Pinpoint the cell where the given text exists, returning its [x, y] midpoint coordinate. 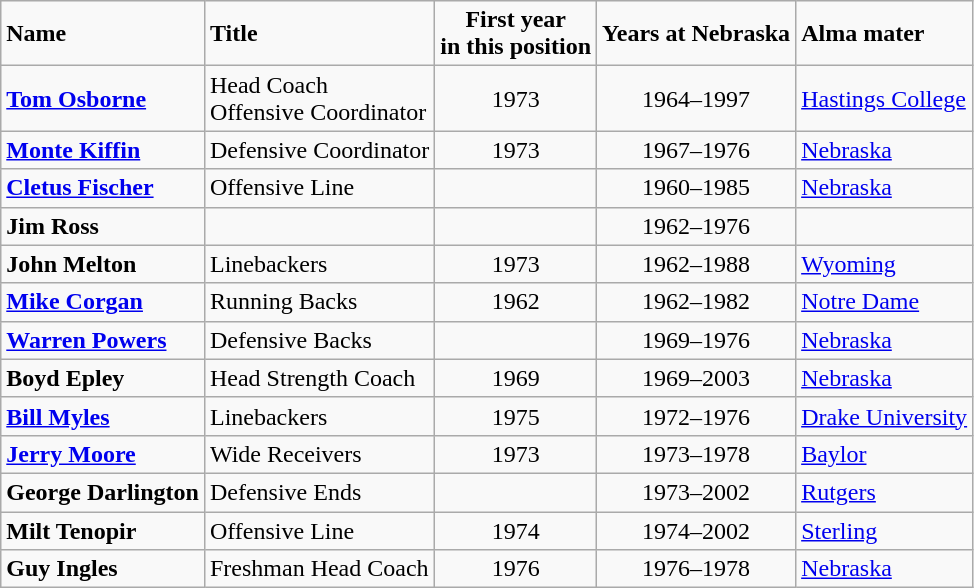
Bill Myles [103, 416]
Guy Ingles [103, 569]
1973–2002 [696, 492]
Defensive Ends [319, 492]
Head Strength Coach [319, 378]
Drake University [884, 416]
1976 [516, 569]
Head CoachOffensive Coordinator [319, 98]
1972–1976 [696, 416]
1962–1988 [696, 264]
1973–1978 [696, 454]
Alma mater [884, 34]
1974–2002 [696, 531]
Boyd Epley [103, 378]
Defensive Backs [319, 340]
1962 [516, 302]
Sterling [884, 531]
Running Backs [319, 302]
1969 [516, 378]
Jim Ross [103, 226]
Title [319, 34]
1969–2003 [696, 378]
Mike Corgan [103, 302]
Milt Tenopir [103, 531]
Cletus Fischer [103, 188]
1967–1976 [696, 150]
Monte Kiffin [103, 150]
Freshman Head Coach [319, 569]
Rutgers [884, 492]
First yearin this position [516, 34]
Name [103, 34]
Tom Osborne [103, 98]
1962–1976 [696, 226]
1964–1997 [696, 98]
1975 [516, 416]
Warren Powers [103, 340]
1974 [516, 531]
Defensive Coordinator [319, 150]
Baylor [884, 454]
Jerry Moore [103, 454]
1960–1985 [696, 188]
1969–1976 [696, 340]
1962–1982 [696, 302]
George Darlington [103, 492]
Hastings College [884, 98]
Wyoming [884, 264]
Years at Nebraska [696, 34]
Notre Dame [884, 302]
Wide Receivers [319, 454]
1976–1978 [696, 569]
John Melton [103, 264]
